From the cell containing the given text, extract its center point as [X, Y] coordinate. 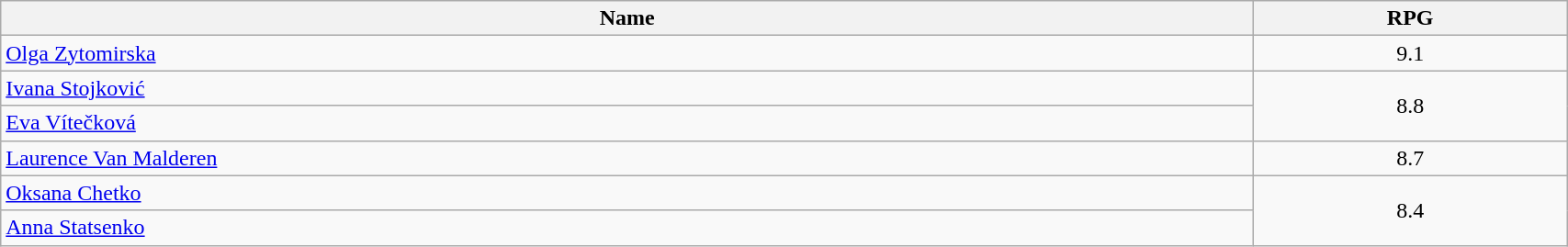
Laurence Van Malderen [627, 158]
Anna Statsenko [627, 228]
Oksana Chetko [627, 193]
Ivana Stojković [627, 88]
Eva Vítečková [627, 123]
9.1 [1411, 53]
8.7 [1411, 158]
8.4 [1411, 210]
RPG [1411, 18]
Name [627, 18]
8.8 [1411, 106]
Olga Zytomirska [627, 53]
